Return the (X, Y) coordinate for the center point of the cell that contains the specified text.  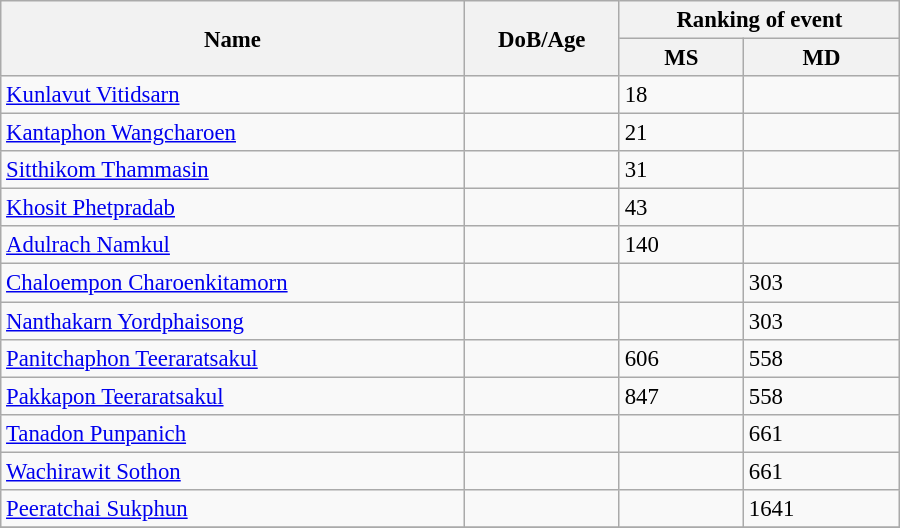
Panitchaphon Teeraratsakul (232, 358)
847 (681, 396)
140 (681, 245)
Kantaphon Wangcharoen (232, 133)
MS (681, 58)
1641 (821, 509)
Adulrach Namkul (232, 245)
MD (821, 58)
606 (681, 358)
Pakkapon Teeraratsakul (232, 396)
Nanthakarn Yordphaisong (232, 321)
21 (681, 133)
Name (232, 38)
Kunlavut Vitidsarn (232, 95)
Khosit Phetpradab (232, 208)
Chaloempon Charoenkitamorn (232, 283)
31 (681, 170)
Peeratchai Sukphun (232, 509)
Wachirawit Sothon (232, 471)
Sitthikom Thammasin (232, 170)
Ranking of event (759, 20)
DoB/Age (542, 38)
43 (681, 208)
Tanadon Punpanich (232, 433)
18 (681, 95)
